From the cell containing the given text, extract its center point as (x, y) coordinate. 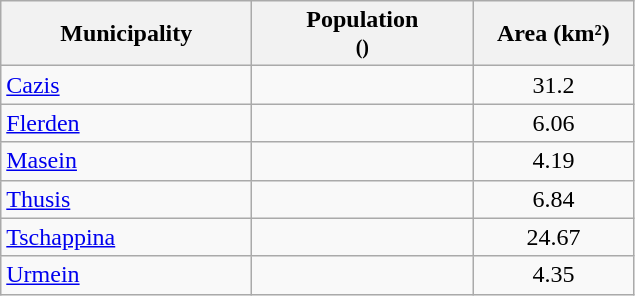
4.35 (554, 275)
Masein (126, 161)
Flerden (126, 123)
24.67 (554, 237)
6.06 (554, 123)
Thusis (126, 199)
Urmein (126, 275)
Cazis (126, 85)
4.19 (554, 161)
Population () (362, 34)
Tschappina (126, 237)
6.84 (554, 199)
31.2 (554, 85)
Area (km²) (554, 34)
Municipality (126, 34)
